Provide the (X, Y) coordinate of the cell's center where the given text is located.  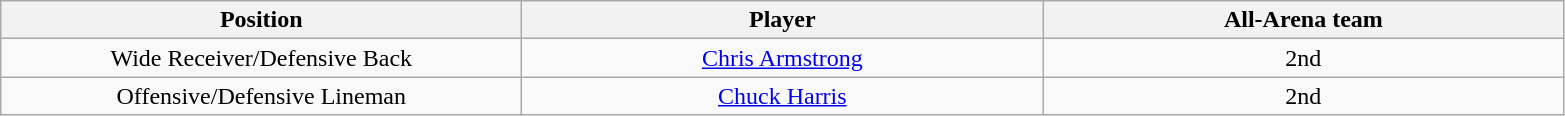
Player (782, 20)
Position (262, 20)
Chris Armstrong (782, 58)
All-Arena team (1304, 20)
Wide Receiver/Defensive Back (262, 58)
Offensive/Defensive Lineman (262, 96)
Chuck Harris (782, 96)
